From the cell containing the given text, extract its center point as (X, Y) coordinate. 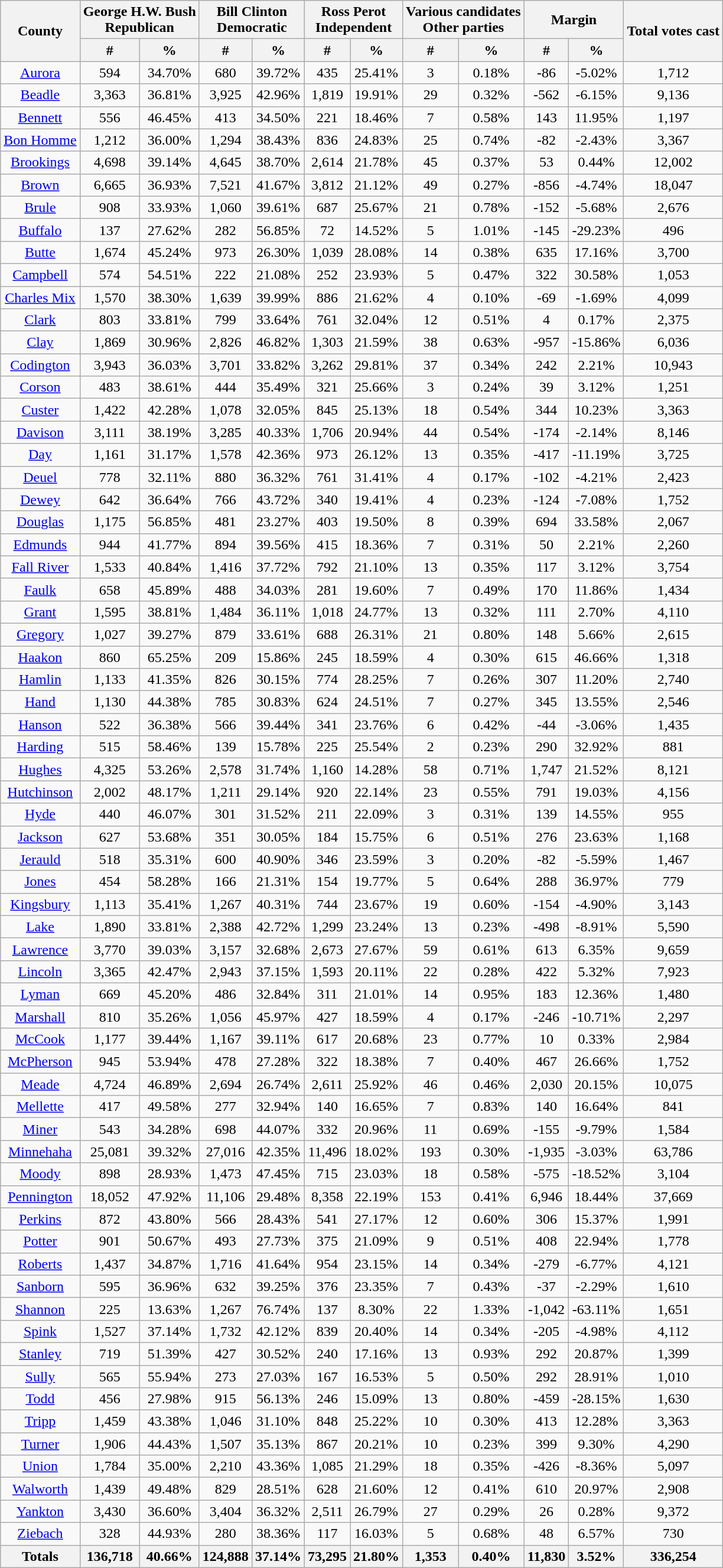
47.92% (169, 1197)
1,593 (327, 972)
2,375 (673, 320)
2,511 (327, 1511)
38.19% (169, 432)
21.29% (377, 1466)
1,906 (110, 1444)
872 (110, 1219)
13.63% (169, 1309)
Ziebach (40, 1534)
32.04% (377, 320)
25.22% (377, 1422)
277 (226, 1107)
3,725 (673, 455)
2,578 (226, 770)
3.52% (597, 1556)
1,459 (110, 1422)
20.40% (377, 1331)
34.28% (169, 1129)
3,770 (110, 949)
53 (546, 162)
Jones (40, 882)
Aurora (40, 73)
35.26% (169, 1016)
54.51% (169, 275)
30.83% (278, 702)
45.97% (278, 1016)
1,018 (327, 612)
627 (110, 837)
-4.74% (597, 185)
Totals (40, 1556)
Meade (40, 1084)
21.60% (377, 1489)
21.12% (377, 185)
774 (327, 680)
920 (327, 792)
2,030 (546, 1084)
680 (226, 73)
Moody (40, 1174)
8 (431, 522)
30.52% (278, 1354)
4,325 (110, 770)
Codington (40, 365)
-459 (546, 1399)
166 (226, 882)
27.67% (377, 949)
44.38% (169, 702)
51.39% (169, 1354)
803 (110, 320)
0.64% (491, 882)
1.33% (491, 1309)
30.05% (278, 837)
715 (327, 1174)
Deuel (40, 477)
2,740 (673, 680)
58 (431, 770)
839 (327, 1331)
1,353 (431, 1556)
306 (546, 1219)
1,991 (673, 1219)
Haakon (40, 657)
2,297 (673, 1016)
351 (226, 837)
1,251 (673, 387)
0.37% (491, 162)
44 (431, 432)
45.24% (169, 252)
841 (673, 1107)
7,521 (226, 185)
-4.98% (597, 1331)
3,143 (673, 904)
Brown (40, 185)
-5.59% (597, 859)
1,480 (673, 994)
-69 (546, 297)
Dewey (40, 500)
111 (546, 612)
719 (110, 1354)
56.13% (278, 1399)
30.58% (597, 275)
687 (327, 207)
32.84% (278, 994)
46.89% (169, 1084)
1,085 (327, 1466)
2 (431, 747)
-174 (546, 432)
11.86% (597, 589)
799 (226, 320)
Butte (40, 252)
16.65% (377, 1107)
826 (226, 680)
2,676 (673, 207)
26.31% (377, 634)
4,698 (110, 162)
15.37% (597, 1219)
496 (673, 230)
Kingsbury (40, 904)
50.67% (169, 1241)
-6.15% (597, 95)
12.36% (597, 994)
908 (110, 207)
13.55% (597, 702)
669 (110, 994)
20.87% (597, 1354)
39.32% (169, 1152)
Bill ClintonDemocratic (252, 20)
-498 (546, 927)
3,104 (673, 1174)
26.74% (278, 1084)
39.14% (169, 162)
Hyde (40, 814)
886 (327, 297)
41.64% (278, 1264)
23.67% (377, 904)
28.93% (169, 1174)
15.78% (278, 747)
1,133 (110, 680)
1,056 (226, 1016)
33.93% (169, 207)
1.01% (491, 230)
25.54% (377, 747)
25,081 (110, 1152)
642 (110, 500)
46.66% (597, 657)
2.70% (597, 612)
0.83% (491, 1107)
1,639 (226, 297)
63,786 (673, 1152)
38 (431, 343)
2,615 (673, 634)
37.15% (278, 972)
36.11% (278, 612)
21.31% (278, 882)
36.38% (169, 725)
-562 (546, 95)
28.25% (377, 680)
375 (327, 1241)
21.01% (377, 994)
18,047 (673, 185)
49 (431, 185)
6.57% (597, 1534)
901 (110, 1241)
23.03% (377, 1174)
332 (327, 1129)
20.21% (377, 1444)
124,888 (226, 1556)
246 (327, 1399)
31.74% (278, 770)
-8.91% (597, 927)
41.67% (278, 185)
Minnehaha (40, 1152)
46.45% (169, 118)
518 (110, 859)
4,099 (673, 297)
Davison (40, 432)
1,467 (673, 859)
1,584 (673, 1129)
240 (327, 1354)
22.09% (377, 814)
23.35% (377, 1286)
31.17% (169, 455)
39.99% (278, 297)
1,318 (673, 657)
38.70% (278, 162)
0.71% (491, 770)
16.64% (597, 1107)
27,016 (226, 1152)
836 (327, 140)
40.33% (278, 432)
32.92% (597, 747)
1,784 (110, 1466)
321 (327, 387)
32.11% (169, 477)
36.93% (169, 185)
Various candidatesOther parties (464, 20)
2,694 (226, 1084)
20.94% (377, 432)
-18.52% (597, 1174)
11 (431, 1129)
30.15% (278, 680)
26.30% (278, 252)
40.31% (278, 904)
688 (327, 634)
408 (546, 1241)
Spink (40, 1331)
50 (546, 545)
8,121 (673, 770)
43.80% (169, 1219)
35.00% (169, 1466)
55.94% (169, 1377)
45 (431, 162)
20.15% (597, 1084)
148 (546, 634)
38.30% (169, 297)
37,669 (673, 1197)
273 (226, 1377)
19.77% (377, 882)
766 (226, 500)
11,830 (546, 1556)
1,819 (327, 95)
955 (673, 814)
0.10% (491, 297)
-124 (546, 500)
24.51% (377, 702)
628 (327, 1489)
1,303 (327, 343)
49.48% (169, 1489)
Jackson (40, 837)
3,925 (226, 95)
154 (327, 882)
25.92% (377, 1084)
2,210 (226, 1466)
785 (226, 702)
Tripp (40, 1422)
37 (431, 365)
31.52% (278, 814)
0.61% (491, 949)
3,157 (226, 949)
-11.19% (597, 455)
35.31% (169, 859)
10,943 (673, 365)
5.32% (597, 972)
15.75% (377, 837)
-29.23% (597, 230)
24.83% (377, 140)
38.81% (169, 612)
21.78% (377, 162)
4,290 (673, 1444)
Lyman (40, 994)
328 (110, 1534)
4,645 (226, 162)
48.17% (169, 792)
32.05% (278, 410)
23.27% (278, 522)
Bennett (40, 118)
22.14% (377, 792)
48 (546, 1534)
-279 (546, 1264)
0.68% (491, 1534)
16.53% (377, 1377)
44.43% (169, 1444)
6.35% (597, 949)
36.60% (169, 1511)
0.33% (597, 1039)
1,130 (110, 702)
19.50% (377, 522)
1,890 (110, 927)
23.76% (377, 725)
860 (110, 657)
1,570 (110, 297)
36.03% (169, 365)
1,712 (673, 73)
35.13% (278, 1444)
184 (327, 837)
9,372 (673, 1511)
Hand (40, 702)
45.20% (169, 994)
345 (546, 702)
20.68% (377, 1039)
2,002 (110, 792)
Campbell (40, 275)
Lawrence (40, 949)
5,097 (673, 1466)
565 (110, 1377)
58.46% (169, 747)
894 (226, 545)
-5.02% (597, 73)
25 (431, 140)
4,156 (673, 792)
19.60% (377, 589)
1,422 (110, 410)
43.72% (278, 500)
1,439 (110, 1489)
6,946 (546, 1197)
10,075 (673, 1084)
21.80% (377, 1556)
1,630 (673, 1399)
0.95% (491, 994)
36.97% (597, 882)
28.43% (278, 1219)
43.38% (169, 1422)
29 (431, 95)
0.49% (491, 589)
Perkins (40, 1219)
38.36% (278, 1534)
34.70% (169, 73)
9,136 (673, 95)
280 (226, 1534)
28.91% (597, 1377)
0.18% (491, 73)
36.96% (169, 1286)
613 (546, 949)
2,546 (673, 702)
945 (110, 1062)
2,614 (327, 162)
0.29% (491, 1511)
-102 (546, 477)
-7.08% (597, 500)
11,106 (226, 1197)
1,527 (110, 1331)
42.36% (278, 455)
27.03% (278, 1377)
2,067 (673, 522)
39.72% (278, 73)
1,175 (110, 522)
0.77% (491, 1039)
778 (110, 477)
1,484 (226, 612)
556 (110, 118)
-6.77% (597, 1264)
37.72% (278, 567)
8,358 (327, 1197)
38.43% (278, 140)
Buffalo (40, 230)
3,754 (673, 567)
72 (327, 230)
399 (546, 1444)
-1,042 (546, 1309)
25.13% (377, 410)
-145 (546, 230)
-5.68% (597, 207)
1,211 (226, 792)
1,046 (226, 1422)
19 (431, 904)
25.67% (377, 207)
170 (546, 589)
730 (673, 1534)
-957 (546, 343)
25.66% (377, 387)
288 (546, 882)
1,706 (327, 432)
39.56% (278, 545)
59 (431, 949)
153 (431, 1197)
Margin (574, 20)
635 (546, 252)
0.78% (491, 207)
19.03% (597, 792)
1,197 (673, 118)
486 (226, 994)
3,700 (673, 252)
3,111 (110, 432)
2,388 (226, 927)
810 (110, 1016)
15.86% (278, 657)
Hanson (40, 725)
222 (226, 275)
-4.90% (597, 904)
615 (546, 657)
23.59% (377, 859)
23.15% (377, 1264)
58.28% (169, 882)
1,399 (673, 1354)
-152 (546, 207)
-86 (546, 73)
31.41% (377, 477)
290 (546, 747)
143 (546, 118)
11.20% (597, 680)
417 (110, 1107)
954 (327, 1264)
Potter (40, 1241)
0.43% (491, 1286)
1,053 (673, 275)
-856 (546, 185)
193 (431, 1152)
Ross PerotIndependent (353, 20)
522 (110, 725)
1,113 (110, 904)
Miner (40, 1129)
694 (546, 522)
18.46% (377, 118)
Brule (40, 207)
-575 (546, 1174)
46.82% (278, 343)
21.09% (377, 1241)
0.38% (491, 252)
Mellette (40, 1107)
8,146 (673, 432)
27.98% (169, 1399)
27.62% (169, 230)
1,294 (226, 140)
7,923 (673, 972)
18.36% (377, 545)
1,416 (226, 567)
282 (226, 230)
242 (546, 365)
0.42% (491, 725)
1,160 (327, 770)
4,110 (673, 612)
336,254 (673, 1556)
881 (673, 747)
26.12% (377, 455)
21.52% (597, 770)
42.35% (278, 1152)
22.94% (597, 1241)
276 (546, 837)
27 (431, 1511)
15.09% (377, 1399)
1,595 (110, 612)
0.50% (491, 1377)
Walworth (40, 1489)
-417 (546, 455)
49.58% (169, 1107)
32.94% (278, 1107)
6,036 (673, 343)
-8.36% (597, 1466)
53.68% (169, 837)
1,610 (673, 1286)
0.55% (491, 792)
County (40, 31)
3,404 (226, 1511)
12,002 (673, 162)
3,365 (110, 972)
20.11% (377, 972)
1,578 (226, 455)
493 (226, 1241)
1,027 (110, 634)
1,651 (673, 1309)
41.77% (169, 545)
610 (546, 1489)
879 (226, 634)
3,367 (673, 140)
-3.06% (597, 725)
Hutchinson (40, 792)
36.00% (169, 140)
444 (226, 387)
136,718 (110, 1556)
344 (546, 410)
880 (226, 477)
1,674 (110, 252)
167 (327, 1377)
11,496 (327, 1152)
Lincoln (40, 972)
40.66% (169, 1556)
29.48% (278, 1197)
Yankton (40, 1511)
440 (110, 814)
0.24% (491, 387)
-426 (546, 1466)
21.08% (278, 275)
792 (327, 567)
Hughes (40, 770)
-154 (546, 904)
30.96% (169, 343)
-4.21% (597, 477)
18.38% (377, 1062)
4,112 (673, 1331)
1,010 (673, 1377)
1,078 (226, 410)
3,701 (226, 365)
4,724 (110, 1084)
1,212 (110, 140)
40.90% (278, 859)
211 (327, 814)
Fall River (40, 567)
488 (226, 589)
1,533 (110, 567)
27.17% (377, 1219)
481 (226, 522)
829 (226, 1489)
281 (327, 589)
20.96% (377, 1129)
Brookings (40, 162)
76.74% (278, 1309)
1,299 (327, 927)
624 (327, 702)
29.81% (377, 365)
301 (226, 814)
1,473 (226, 1174)
376 (327, 1286)
3,285 (226, 432)
221 (327, 118)
0.20% (491, 859)
44.07% (278, 1129)
346 (327, 859)
944 (110, 545)
18,052 (110, 1197)
1,716 (226, 1264)
10.23% (597, 410)
867 (327, 1444)
0.63% (491, 343)
39.11% (278, 1039)
33.64% (278, 320)
848 (327, 1422)
Faulk (40, 589)
744 (327, 904)
594 (110, 73)
Todd (40, 1399)
2,984 (673, 1039)
Sully (40, 1377)
4,121 (673, 1264)
209 (226, 657)
0.74% (491, 140)
1,747 (546, 770)
183 (546, 994)
2,260 (673, 545)
2,826 (226, 343)
Stanley (40, 1354)
44.93% (169, 1534)
26 (546, 1511)
34.87% (169, 1264)
42.28% (169, 410)
27.28% (278, 1062)
0.47% (491, 275)
41.35% (169, 680)
19.91% (377, 95)
1,060 (226, 207)
658 (110, 589)
-63.11% (597, 1309)
2,611 (327, 1084)
8.30% (377, 1309)
Turner (40, 1444)
0.39% (491, 522)
311 (327, 994)
3,430 (110, 1511)
2,943 (226, 972)
Grant (40, 612)
19.41% (377, 500)
-44 (546, 725)
-1.69% (597, 297)
1,869 (110, 343)
53.94% (169, 1062)
14.55% (597, 814)
Douglas (40, 522)
617 (327, 1039)
-155 (546, 1129)
14.28% (377, 770)
2,423 (673, 477)
42.96% (278, 95)
20.97% (597, 1489)
26.79% (377, 1511)
845 (327, 410)
Clay (40, 343)
478 (226, 1062)
65.25% (169, 657)
23.93% (377, 275)
Edmunds (40, 545)
Clark (40, 320)
31.10% (278, 1422)
33.58% (597, 522)
600 (226, 859)
-246 (546, 1016)
5.66% (597, 634)
1,778 (673, 1241)
14.52% (377, 230)
574 (110, 275)
456 (110, 1399)
42.72% (278, 927)
1,437 (110, 1264)
McPherson (40, 1062)
6,665 (110, 185)
21.62% (377, 297)
340 (327, 500)
21.10% (377, 567)
3,812 (327, 185)
28.08% (377, 252)
541 (327, 1219)
Day (40, 455)
3,943 (110, 365)
Beadle (40, 95)
42.47% (169, 972)
1,168 (673, 837)
0.93% (491, 1354)
Corson (40, 387)
435 (327, 73)
Hamlin (40, 680)
Gregory (40, 634)
Charles Mix (40, 297)
39.61% (278, 207)
-3.03% (597, 1152)
Shannon (40, 1309)
-2.29% (597, 1286)
467 (546, 1062)
38.61% (169, 387)
252 (327, 275)
-10.71% (597, 1016)
Lake (40, 927)
34.50% (278, 118)
915 (226, 1399)
11.95% (597, 118)
245 (327, 657)
39 (546, 387)
1,434 (673, 589)
-205 (546, 1331)
34.03% (278, 589)
779 (673, 882)
39.27% (169, 634)
3,262 (327, 365)
483 (110, 387)
0.26% (491, 680)
39.25% (278, 1286)
0.69% (491, 1129)
47.45% (278, 1174)
22.19% (377, 1197)
-9.79% (597, 1129)
422 (546, 972)
341 (327, 725)
Union (40, 1466)
46.07% (169, 814)
515 (110, 747)
24.77% (377, 612)
5,590 (673, 927)
16.03% (377, 1534)
307 (546, 680)
45.89% (169, 589)
35.49% (278, 387)
McCook (40, 1039)
26.66% (597, 1062)
Sanborn (40, 1286)
-2.14% (597, 432)
543 (110, 1129)
Harding (40, 747)
632 (226, 1286)
1,732 (226, 1331)
27.73% (278, 1241)
595 (110, 1286)
-15.86% (597, 343)
18.44% (597, 1197)
Roberts (40, 1264)
Bon Homme (40, 140)
29.14% (278, 792)
32.68% (278, 949)
23.63% (597, 837)
1,161 (110, 455)
1,039 (327, 252)
1,177 (110, 1039)
43.36% (278, 1466)
33.82% (278, 365)
36.81% (169, 95)
53.26% (169, 770)
Jerauld (40, 859)
415 (327, 545)
Custer (40, 410)
25.41% (377, 73)
12.28% (597, 1422)
18.02% (377, 1152)
George H.W. BushRepublican (139, 20)
42.12% (278, 1331)
2,908 (673, 1489)
Pennington (40, 1197)
1,167 (226, 1039)
2,673 (327, 949)
9,659 (673, 949)
33.61% (278, 634)
Marshall (40, 1016)
46 (431, 1084)
35.41% (169, 904)
898 (110, 1174)
21.59% (377, 343)
Total votes cast (673, 31)
39.03% (169, 949)
454 (110, 882)
-37 (546, 1286)
1,507 (226, 1444)
791 (546, 792)
0.44% (597, 162)
0.46% (491, 1084)
73,295 (327, 1556)
403 (327, 522)
698 (226, 1129)
-2.43% (597, 140)
-1,935 (546, 1152)
23.24% (377, 927)
9.30% (597, 1444)
28.51% (278, 1489)
40.84% (169, 567)
9 (431, 1241)
1,435 (673, 725)
36.64% (169, 500)
-28.15% (597, 1399)
